Pinpoint the cell where the given text exists, returning its (x, y) midpoint coordinate. 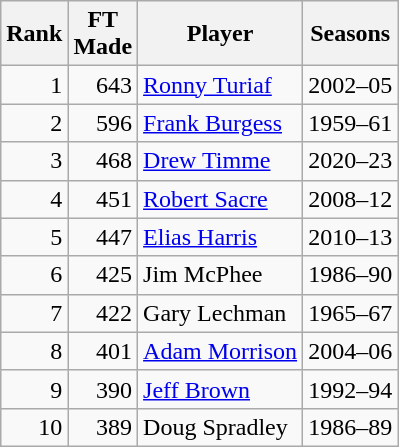
389 (103, 427)
Jim McPhee (220, 275)
401 (103, 351)
Doug Spradley (220, 427)
10 (34, 427)
596 (103, 123)
1986–89 (350, 427)
Rank (34, 34)
2 (34, 123)
2004–06 (350, 351)
Jeff Brown (220, 389)
2002–05 (350, 85)
Robert Sacre (220, 199)
9 (34, 389)
Player (220, 34)
1986–90 (350, 275)
Frank Burgess (220, 123)
2020–23 (350, 161)
FTMade (103, 34)
2008–12 (350, 199)
390 (103, 389)
Drew Timme (220, 161)
4 (34, 199)
643 (103, 85)
1959–61 (350, 123)
3 (34, 161)
1992–94 (350, 389)
6 (34, 275)
1965–67 (350, 313)
425 (103, 275)
Ronny Turiaf (220, 85)
5 (34, 237)
447 (103, 237)
422 (103, 313)
468 (103, 161)
Seasons (350, 34)
1 (34, 85)
7 (34, 313)
8 (34, 351)
Gary Lechman (220, 313)
2010–13 (350, 237)
Elias Harris (220, 237)
Adam Morrison (220, 351)
451 (103, 199)
